Identify which cell holds the provided text, then report its [x, y] central coordinate. 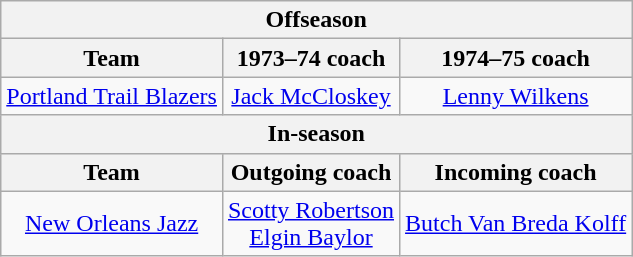
Jack McCloskey [310, 96]
In-season [316, 134]
Portland Trail Blazers [112, 96]
Outgoing coach [310, 172]
1974–75 coach [516, 58]
Scotty RobertsonElgin Baylor [310, 224]
Lenny Wilkens [516, 96]
Offseason [316, 20]
New Orleans Jazz [112, 224]
Butch Van Breda Kolff [516, 224]
Incoming coach [516, 172]
1973–74 coach [310, 58]
